For the text-containing cell, return its midpoint in [x, y] coordinate format. 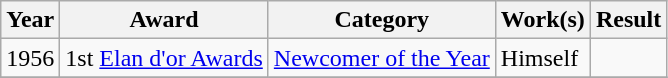
Result [628, 20]
Himself [542, 58]
Work(s) [542, 20]
1956 [30, 58]
Year [30, 20]
Category [382, 20]
Newcomer of the Year [382, 58]
Award [164, 20]
1st Elan d'or Awards [164, 58]
